From the cell containing the given text, extract its center point as [X, Y] coordinate. 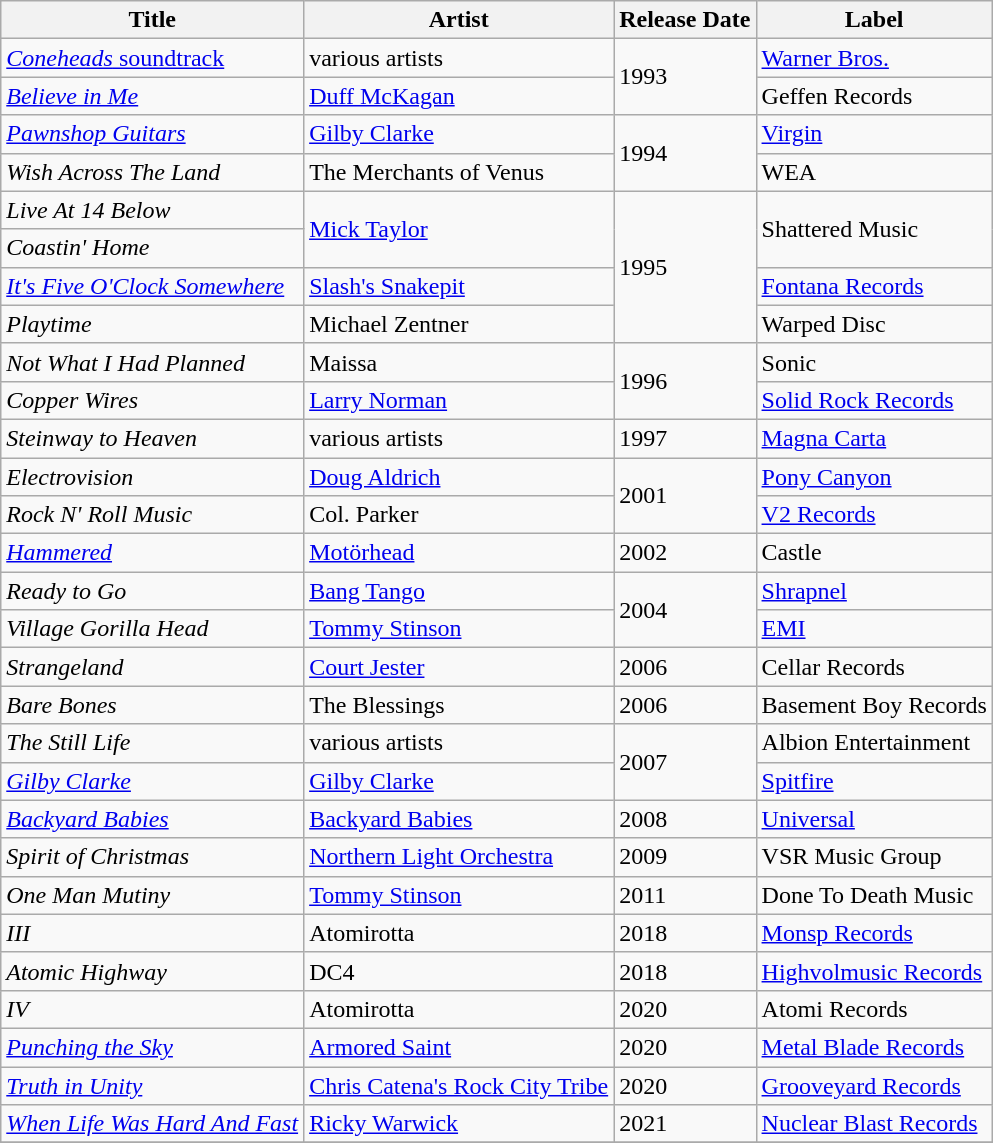
Wish Across The Land [152, 172]
Nuclear Blast Records [874, 1124]
One Man Mutiny [152, 895]
Solid Rock Records [874, 400]
1993 [685, 77]
Michael Zentner [459, 324]
Coneheads soundtrack [152, 58]
WEA [874, 172]
DC4 [459, 971]
Larry Norman [459, 400]
2001 [685, 496]
The Blessings [459, 705]
1996 [685, 381]
2004 [685, 610]
Warped Disc [874, 324]
Shrapnel [874, 591]
Maissa [459, 362]
Atomi Records [874, 1009]
2011 [685, 895]
Label [874, 20]
Bare Bones [152, 705]
Artist [459, 20]
Bang Tango [459, 591]
Coastin' Home [152, 248]
2009 [685, 857]
Col. Parker [459, 515]
Village Gorilla Head [152, 629]
Albion Entertainment [874, 743]
Court Jester [459, 667]
2021 [685, 1124]
Playtime [152, 324]
Pawnshop Guitars [152, 134]
Basement Boy Records [874, 705]
Fontana Records [874, 286]
1995 [685, 267]
The Merchants of Venus [459, 172]
Pony Canyon [874, 477]
Geffen Records [874, 96]
Highvolmusic Records [874, 971]
1994 [685, 153]
Shattered Music [874, 229]
Spitfire [874, 781]
Castle [874, 553]
2007 [685, 762]
Title [152, 20]
Ready to Go [152, 591]
Virgin [874, 134]
It's Five O'Clock Somewhere [152, 286]
Not What I Had Planned [152, 362]
Universal [874, 819]
EMI [874, 629]
2008 [685, 819]
Cellar Records [874, 667]
Rock N' Roll Music [152, 515]
1997 [685, 438]
Grooveyard Records [874, 1085]
Atomic Highway [152, 971]
Sonic [874, 362]
III [152, 933]
Monsp Records [874, 933]
Doug Aldrich [459, 477]
Mick Taylor [459, 229]
Truth in Unity [152, 1085]
Chris Catena's Rock City Tribe [459, 1085]
Metal Blade Records [874, 1047]
2002 [685, 553]
Strangeland [152, 667]
Copper Wires [152, 400]
Release Date [685, 20]
IV [152, 1009]
Duff McKagan [459, 96]
Warner Bros. [874, 58]
Spirit of Christmas [152, 857]
Magna Carta [874, 438]
Armored Saint [459, 1047]
V2 Records [874, 515]
Done To Death Music [874, 895]
Punching the Sky [152, 1047]
Slash's Snakepit [459, 286]
Steinway to Heaven [152, 438]
Electrovision [152, 477]
Hammered [152, 553]
VSR Music Group [874, 857]
The Still Life [152, 743]
Ricky Warwick [459, 1124]
Motörhead [459, 553]
When Life Was Hard And Fast [152, 1124]
Believe in Me [152, 96]
Live At 14 Below [152, 210]
Northern Light Orchestra [459, 857]
